Return the [x, y] coordinate for the center point of the cell that contains the specified text.  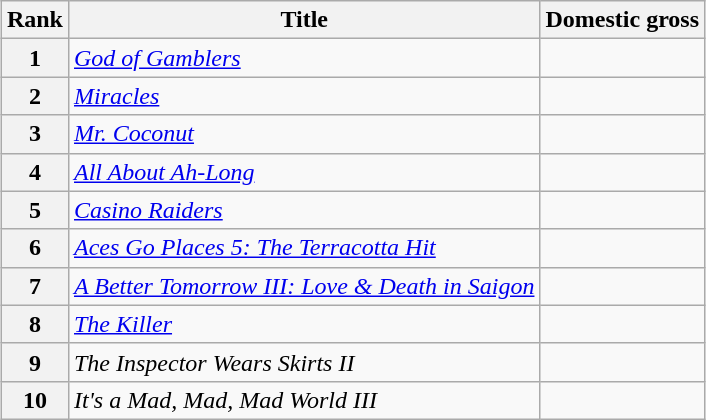
Casino Raiders [304, 210]
Rank [34, 20]
Miracles [304, 96]
6 [34, 248]
3 [34, 134]
God of Gamblers [304, 58]
The Inspector Wears Skirts II [304, 362]
A Better Tomorrow III: Love & Death in Saigon [304, 286]
10 [34, 400]
5 [34, 210]
Domestic gross [622, 20]
7 [34, 286]
2 [34, 96]
All About Ah-Long [304, 172]
8 [34, 324]
1 [34, 58]
It's a Mad, Mad, Mad World III [304, 400]
Mr. Coconut [304, 134]
Title [304, 20]
9 [34, 362]
The Killer [304, 324]
4 [34, 172]
Aces Go Places 5: The Terracotta Hit [304, 248]
